Locate the cell with the specified text and output its [x, y] center coordinate. 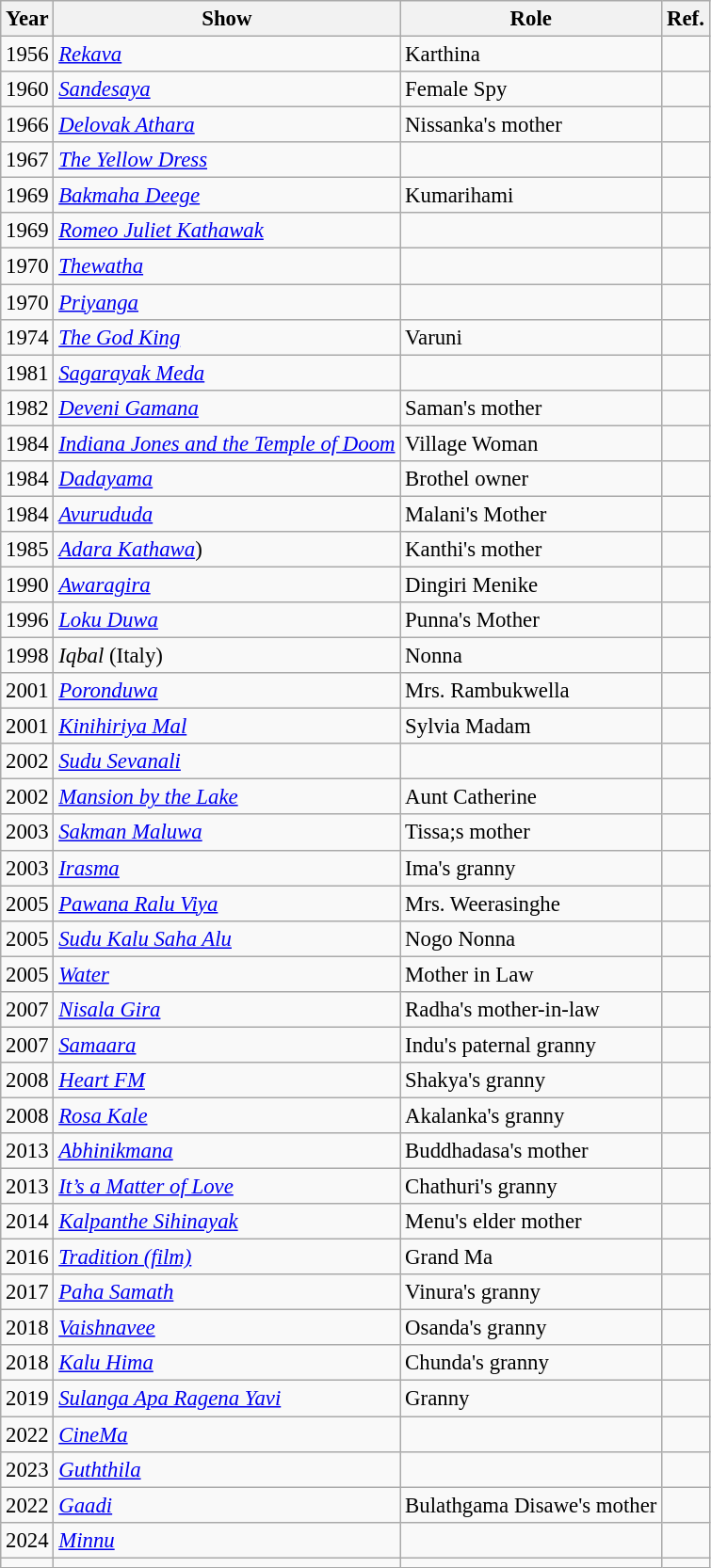
Dingiri Menike [531, 584]
Karthina [531, 55]
Rekava [227, 55]
Indiana Jones and the Temple of Doom [227, 443]
2019 [27, 1399]
Female Spy [531, 89]
2014 [27, 1222]
Role [531, 19]
Show [227, 19]
1996 [27, 620]
Nogo Nonna [531, 938]
Abhinikmana [227, 1151]
Avurududa [227, 514]
1967 [27, 160]
Nissanka's mother [531, 125]
Buddhadasa's mother [531, 1151]
Punna's Mother [531, 620]
Thewatha [227, 266]
Chathuri's granny [531, 1187]
Loku Duwa [227, 620]
Sagarayak Meda [227, 373]
Samaara [227, 1045]
Chunda's granny [531, 1364]
Nonna [531, 656]
Minnu [227, 1540]
1974 [27, 337]
Sakman Maluwa [227, 833]
Bulathgama Disawe's mother [531, 1505]
Radha's mother-in-law [531, 1010]
2017 [27, 1292]
Year [27, 19]
Rosa Kale [227, 1115]
Deveni Gamana [227, 408]
Brothel owner [531, 479]
Nisala Gira [227, 1010]
Dadayama [227, 479]
Sulanga Apa Ragena Yavi [227, 1399]
1985 [27, 550]
Paha Samath [227, 1292]
Sudu Kalu Saha Alu [227, 938]
Aunt Catherine [531, 797]
1966 [27, 125]
Tissa;s mother [531, 833]
It’s a Matter of Love [227, 1187]
1960 [27, 89]
2016 [27, 1257]
The God King [227, 337]
Mansion by the Lake [227, 797]
Irasma [227, 868]
Water [227, 974]
Ref. [686, 19]
Saman's mother [531, 408]
Vaishnavee [227, 1328]
Mother in Law [531, 974]
Vinura's granny [531, 1292]
Sudu Sevanali [227, 761]
1956 [27, 55]
Kinihiriya Mal [227, 727]
Iqbal (Italy) [227, 656]
Priyanga [227, 302]
Ima's granny [531, 868]
Delovak Athara [227, 125]
Granny [531, 1399]
1990 [27, 584]
Sandesaya [227, 89]
Kalu Hima [227, 1364]
Heart FM [227, 1080]
Romeo Juliet Kathawak [227, 231]
Mrs. Weerasinghe [531, 904]
CineMa [227, 1434]
Grand Ma [531, 1257]
Varuni [531, 337]
Adara Kathawa) [227, 550]
Village Woman [531, 443]
Menu's elder mother [531, 1222]
Awaragira [227, 584]
1998 [27, 656]
Osanda's granny [531, 1328]
Shakya's granny [531, 1080]
Gaadi [227, 1505]
1981 [27, 373]
Akalanka's granny [531, 1115]
Mrs. Rambukwella [531, 691]
Kanthi's mother [531, 550]
Kalpanthe Sihinayak [227, 1222]
Pawana Ralu Viya [227, 904]
Kumarihami [531, 196]
2024 [27, 1540]
Sylvia Madam [531, 727]
Tradition (film) [227, 1257]
1982 [27, 408]
Indu's paternal granny [531, 1045]
2023 [27, 1469]
Guththila [227, 1469]
Malani's Mother [531, 514]
Bakmaha Deege [227, 196]
The Yellow Dress [227, 160]
Poronduwa [227, 691]
